Detect which cell encompasses the target text, then output its [x, y] center coordinate. 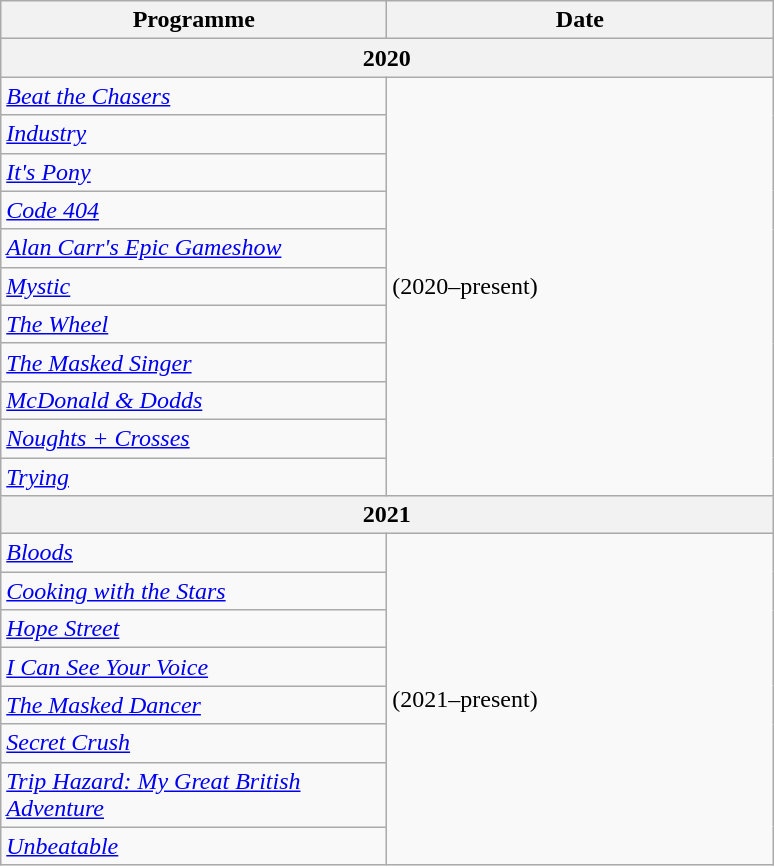
2020 [387, 58]
Programme [194, 20]
Alan Carr's Epic Gameshow [194, 248]
Secret Crush [194, 743]
McDonald & Dodds [194, 400]
(2021–present) [580, 700]
The Masked Singer [194, 362]
Unbeatable [194, 846]
Industry [194, 134]
Beat the Chasers [194, 96]
I Can See Your Voice [194, 667]
Trip Hazard: My Great British Adventure [194, 794]
Cooking with the Stars [194, 591]
Hope Street [194, 629]
Date [580, 20]
Mystic [194, 286]
Bloods [194, 553]
2021 [387, 515]
Trying [194, 477]
The Masked Dancer [194, 705]
(2020–present) [580, 286]
It's Pony [194, 172]
Noughts + Crosses [194, 438]
Code 404 [194, 210]
The Wheel [194, 324]
